Return (X, Y) of the center of cell containing provided text 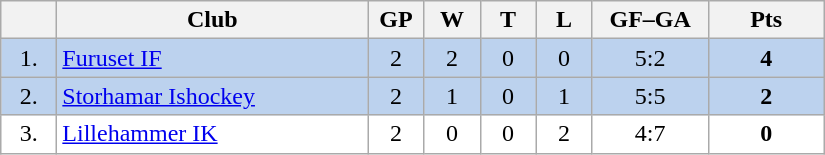
Club (212, 20)
Furuset IF (212, 58)
GF–GA (650, 20)
5:5 (650, 96)
Lillehammer IK (212, 134)
5:2 (650, 58)
4 (766, 58)
3. (29, 134)
L (564, 20)
4:7 (650, 134)
2. (29, 96)
W (452, 20)
GP (396, 20)
T (508, 20)
1. (29, 58)
Storhamar Ishockey (212, 96)
Pts (766, 20)
